Return the [X, Y] coordinate for the center point of the cell that contains the specified text.  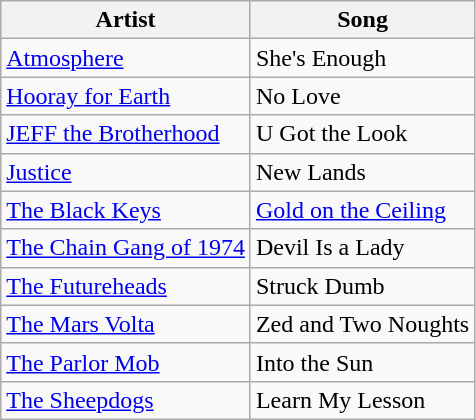
Devil Is a Lady [362, 248]
Learn My Lesson [362, 400]
Song [362, 20]
New Lands [362, 172]
Struck Dumb [362, 286]
No Love [362, 96]
The Black Keys [126, 210]
U Got the Look [362, 134]
The Chain Gang of 1974 [126, 248]
The Futureheads [126, 286]
Gold on the Ceiling [362, 210]
The Parlor Mob [126, 362]
Zed and Two Noughts [362, 324]
The Sheepdogs [126, 400]
She's Enough [362, 58]
Justice [126, 172]
The Mars Volta [126, 324]
JEFF the Brotherhood [126, 134]
Hooray for Earth [126, 96]
Artist [126, 20]
Atmosphere [126, 58]
Into the Sun [362, 362]
